Capture the cell that displays the provided text and extract its [X, Y] central coordinate. 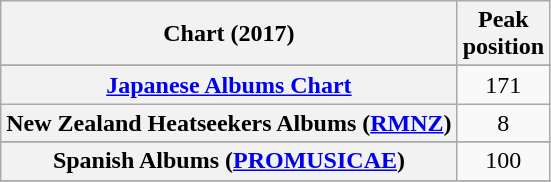
171 [503, 85]
Spanish Albums (PROMUSICAE) [229, 161]
Chart (2017) [229, 34]
Japanese Albums Chart [229, 85]
New Zealand Heatseekers Albums (RMNZ) [229, 123]
8 [503, 123]
100 [503, 161]
Peak position [503, 34]
